Scan for the cell matching the given text and deliver its (x, y) coordinate at center. 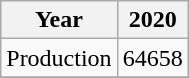
Production (59, 58)
Year (59, 20)
2020 (152, 20)
64658 (152, 58)
